Return the [X, Y] coordinate for the center point of the cell that contains the specified text.  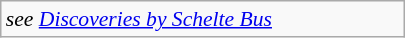
see Discoveries by Schelte Bus [203, 19]
